Provide the [X, Y] coordinate of the cell's center where the given text is located.  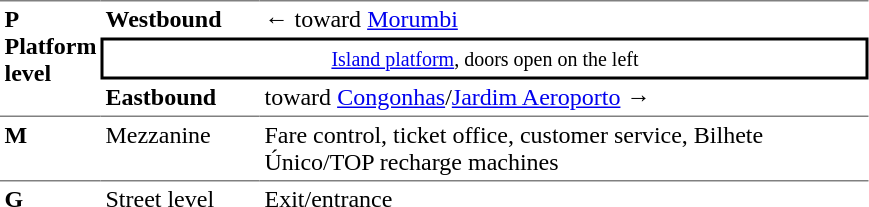
Westbound [180, 19]
M [50, 148]
Eastbound [180, 99]
PPlatform level [50, 58]
Island platform, doors open on the left [485, 59]
Mezzanine [180, 148]
Fare control, ticket office, customer service, Bilhete Único/TOP recharge machines [564, 148]
toward Congonhas/Jardim Aeroporto → [564, 99]
← toward Morumbi [564, 19]
